For the text-containing cell, return its midpoint in [X, Y] coordinate format. 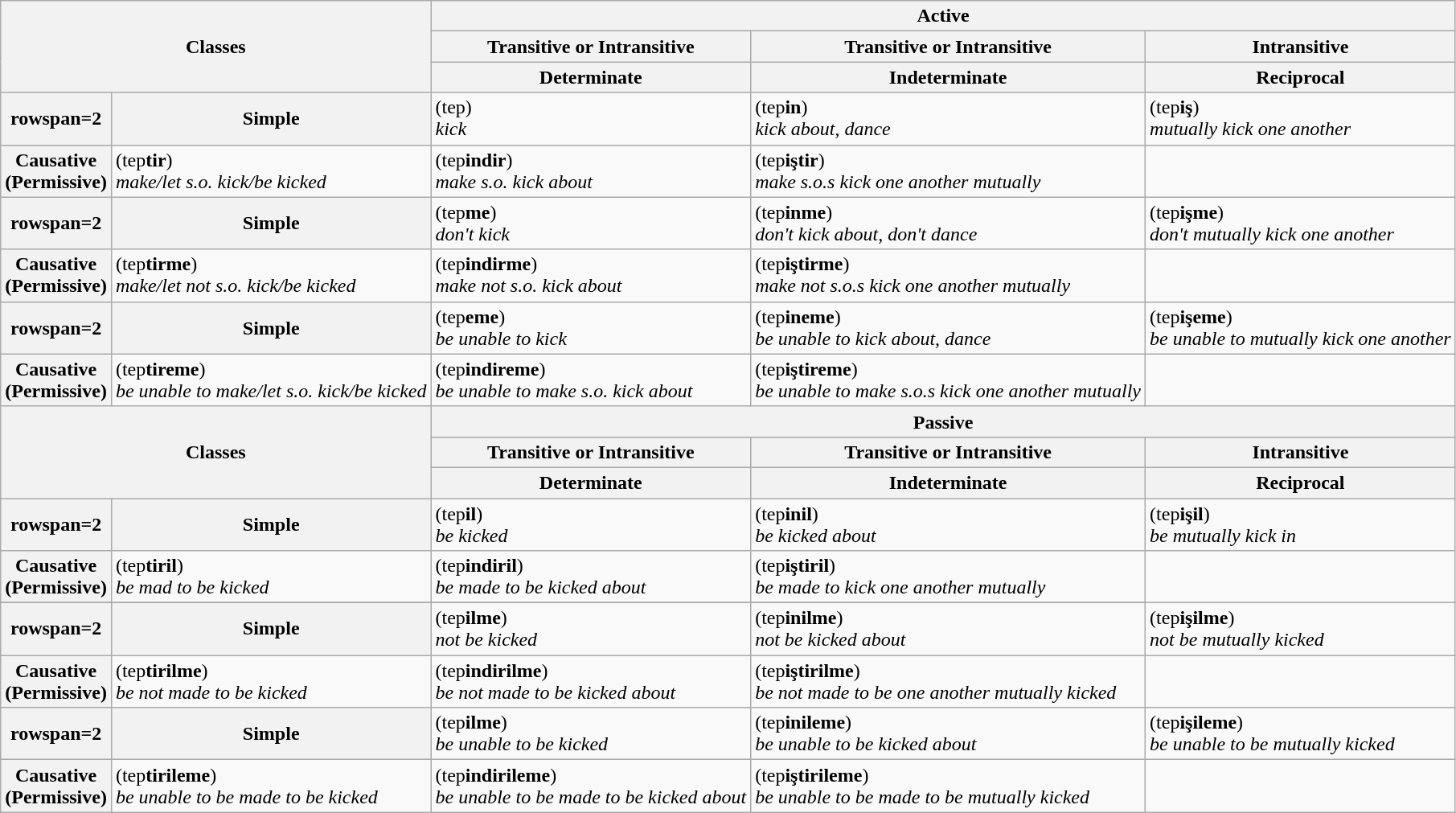
(tepinilme)not be kicked about [949, 629]
(tepindirilme)be not made to be kicked about [591, 682]
(tepiş)mutually kick one another [1301, 119]
(tep)kick [591, 119]
(tepişme)don't mutually kick one another [1301, 224]
(tepilme)not be kicked [591, 629]
(teptir)make/let s.o. kick/be kicked [271, 170]
Active [943, 16]
(tepinil)be kicked about [949, 524]
(tepindireme)be unable to make s.o. kick about [591, 380]
(teptirileme)be unable to be made to be kicked [271, 786]
(tepiştireme)be unable to make s.o.s kick one another mutually [949, 380]
(teptirilme)be not made to be kicked [271, 682]
(tepişeme)be unable to mutually kick one another [1301, 328]
(teptireme)be unable to make/let s.o. kick/be kicked [271, 380]
(teptiril)be mad to be kicked [271, 577]
(tepinme)don't kick about, don't dance [949, 224]
(tepinileme)be unable to be kicked about [949, 733]
(tepişil)be mutually kick in [1301, 524]
(tepin)kick about, dance [949, 119]
Passive [943, 421]
(tepindiril)be made to be kicked about [591, 577]
(tepilme)be unable to be kicked [591, 733]
(tepindirileme)be unable to be made to be kicked about [591, 786]
(tepindirme)make not s.o. kick about [591, 275]
(tepiştirilme)be not made to be one another mutually kicked [949, 682]
(tepindir)make s.o. kick about [591, 170]
(tepeme)be unable to kick [591, 328]
(tepiştiril)be made to kick one another mutually [949, 577]
(tepineme)be unable to kick about, dance [949, 328]
(tepişilme)not be mutually kicked [1301, 629]
(teptirme)make/let not s.o. kick/be kicked [271, 275]
(tepişileme)be unable to be mutually kicked [1301, 733]
(tepiştirme)make not s.o.s kick one another mutually [949, 275]
(tepil)be kicked [591, 524]
(tepme)don't kick [591, 224]
(tepiştir)make s.o.s kick one another mutually [949, 170]
(tepiştirileme)be unable to be made to be mutually kicked [949, 786]
